Output the (x, y) coordinate of the center of the cell containing the given text.  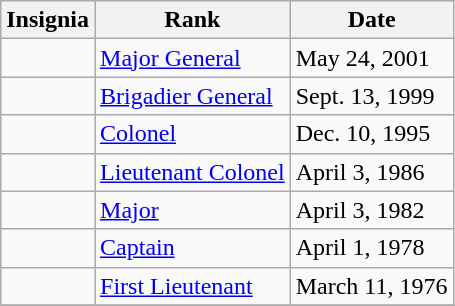
April 3, 1986 (372, 172)
March 11, 1976 (372, 286)
Date (372, 20)
Major General (193, 58)
Colonel (193, 134)
First Lieutenant (193, 286)
April 3, 1982 (372, 210)
April 1, 1978 (372, 248)
Major (193, 210)
May 24, 2001 (372, 58)
Rank (193, 20)
Dec. 10, 1995 (372, 134)
Sept. 13, 1999 (372, 96)
Insignia (48, 20)
Captain (193, 248)
Lieutenant Colonel (193, 172)
Brigadier General (193, 96)
